Output the [X, Y] coordinate of the center of the cell containing the given text.  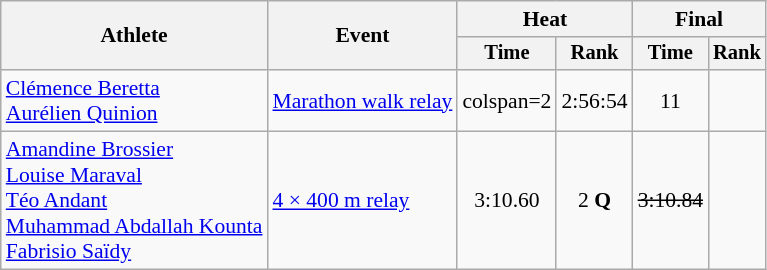
colspan=2 [506, 100]
4 × 400 m relay [362, 201]
Heat [544, 19]
Final [700, 19]
Athlete [134, 36]
2 Q [594, 201]
Amandine BrossierLouise MaravalTéo AndantMuhammad Abdallah KountaFabrisio Saïdy [134, 201]
Event [362, 36]
11 [670, 100]
Clémence BerettaAurélien Quinion [134, 100]
2:56:54 [594, 100]
Marathon walk relay [362, 100]
3:10.60 [506, 201]
3:10.84 [670, 201]
